Pinpoint the cell where the given text exists, returning its (x, y) midpoint coordinate. 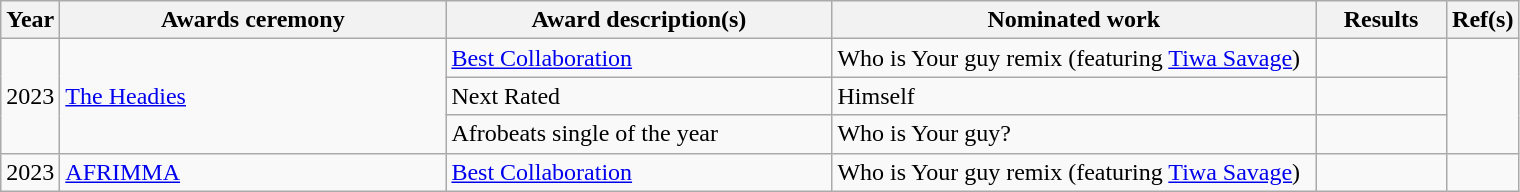
The Headies (253, 96)
Next Rated (639, 96)
Award description(s) (639, 20)
AFRIMMA (253, 172)
Awards ceremony (253, 20)
Ref(s) (1483, 20)
Himself (1074, 96)
Afrobeats single of the year (639, 134)
Nominated work (1074, 20)
Results (1382, 20)
Year (30, 20)
Who is Your guy? (1074, 134)
